Provide the [X, Y] coordinate of the cell's center where the given text is located.  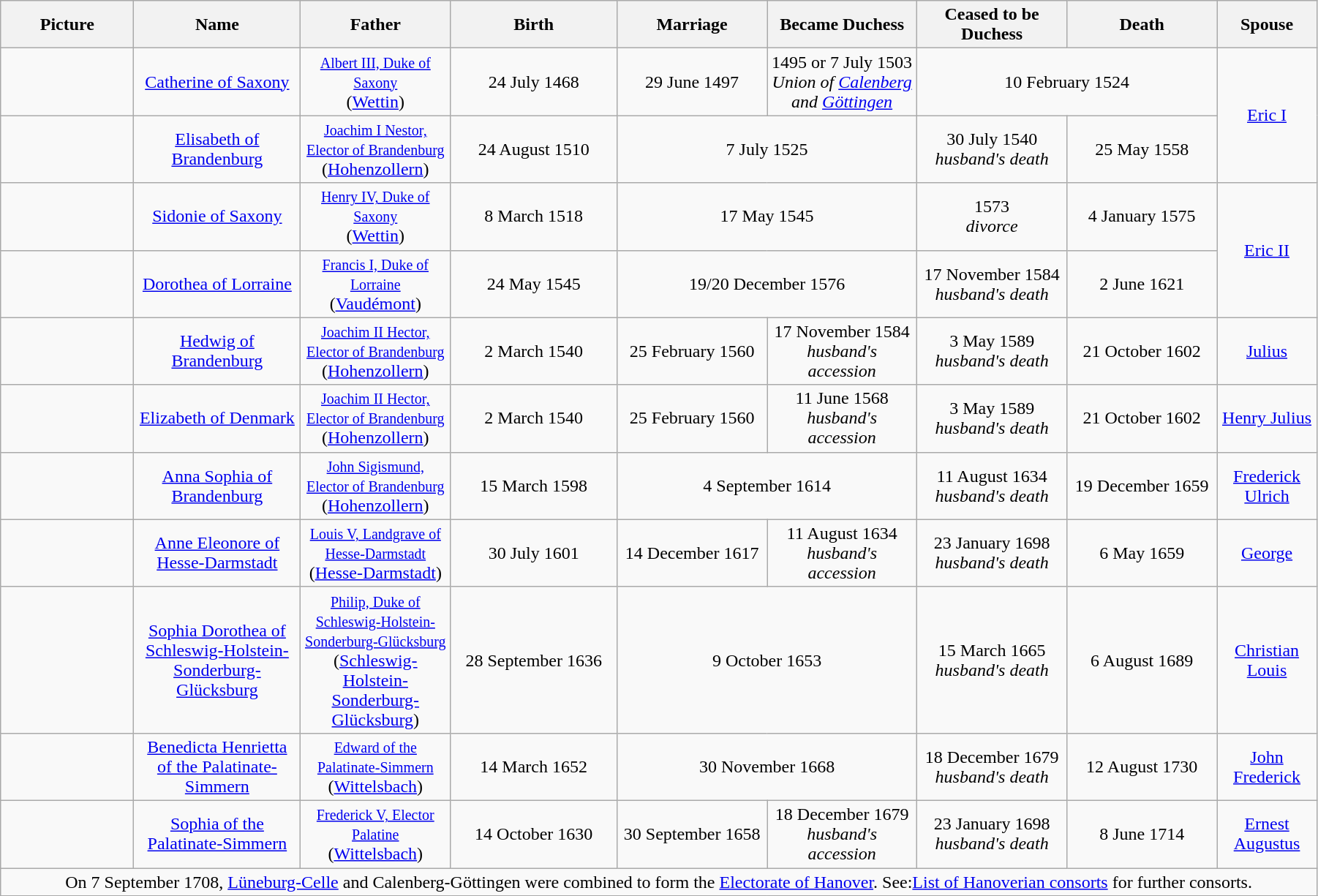
30 November 1668 [767, 767]
John Sigismund, Elector of Brandenburg(Hohenzollern) [376, 486]
Louis V, Landgrave of Hesse-Darmstadt (Hesse-Darmstadt) [376, 553]
2 June 1621 [1142, 284]
Julius [1267, 351]
Benedicta Henrietta of the Palatinate-Simmern [217, 767]
Marriage [692, 25]
Sophia of the Palatinate-Simmern [217, 834]
30 July 1540husband's death [992, 149]
19/20 December 1576 [767, 284]
29 June 1497 [692, 82]
Edward of the Palatinate-Simmern (Wittelsbach) [376, 767]
Elisabeth of Brandenburg [217, 149]
Sophia Dorothea of Schleswig-Holstein-Sonderburg-Glücksburg [217, 660]
Death [1142, 25]
Father [376, 25]
14 March 1652 [534, 767]
9 October 1653 [767, 660]
24 August 1510 [534, 149]
6 August 1689 [1142, 660]
Spouse [1267, 25]
Henry IV, Duke of Saxony(Wettin) [376, 217]
Became Duchess [843, 25]
28 September 1636 [534, 660]
Ceased to be Duchess [992, 25]
18 December 1679husband's accession [843, 834]
Philip, Duke of Schleswig-Holstein-Sonderburg-Glücksburg (Schleswig-Holstein-Sonderburg-Glücksburg) [376, 660]
18 December 1679husband's death [992, 767]
1573divorce [992, 217]
4 September 1614 [767, 486]
Name [217, 25]
Anne Eleonore of Hesse-Darmstadt [217, 553]
Frederick V, Elector Palatine (Wittelsbach) [376, 834]
Catherine of Saxony [217, 82]
Picture [67, 25]
8 March 1518 [534, 217]
Albert III, Duke of Saxony(Wettin) [376, 82]
Birth [534, 25]
Anna Sophia of Brandenburg [217, 486]
1495 or 7 July 1503Union of Calenberg and Göttingen [843, 82]
14 October 1630 [534, 834]
24 May 1545 [534, 284]
15 March 1665husband's death [992, 660]
7 July 1525 [767, 149]
19 December 1659 [1142, 486]
14 December 1617 [692, 553]
11 August 1634husband's accession [843, 553]
Frederick Ulrich [1267, 486]
24 July 1468 [534, 82]
Christian Louis [1267, 660]
John Frederick [1267, 767]
Dorothea of Lorraine [217, 284]
Elizabeth of Denmark [217, 418]
4 January 1575 [1142, 217]
30 September 1658 [692, 834]
Ernest Augustus [1267, 834]
Joachim I Nestor, Elector of Brandenburg(Hohenzollern) [376, 149]
30 July 1601 [534, 553]
Henry Julius [1267, 418]
6 May 1659 [1142, 553]
25 May 1558 [1142, 149]
17 May 1545 [767, 217]
Sidonie of Saxony [217, 217]
10 February 1524 [1067, 82]
George [1267, 553]
Hedwig of Brandenburg [217, 351]
11 August 1634husband's death [992, 486]
Eric I [1267, 116]
8 June 1714 [1142, 834]
Francis I, Duke of Lorraine(Vaudémont) [376, 284]
Eric II [1267, 250]
15 March 1598 [534, 486]
17 November 1584husband's death [992, 284]
17 November 1584husband's accession [843, 351]
11 June 1568husband's accession [843, 418]
12 August 1730 [1142, 767]
